Output the [X, Y] coordinate of the center of the cell containing the given text.  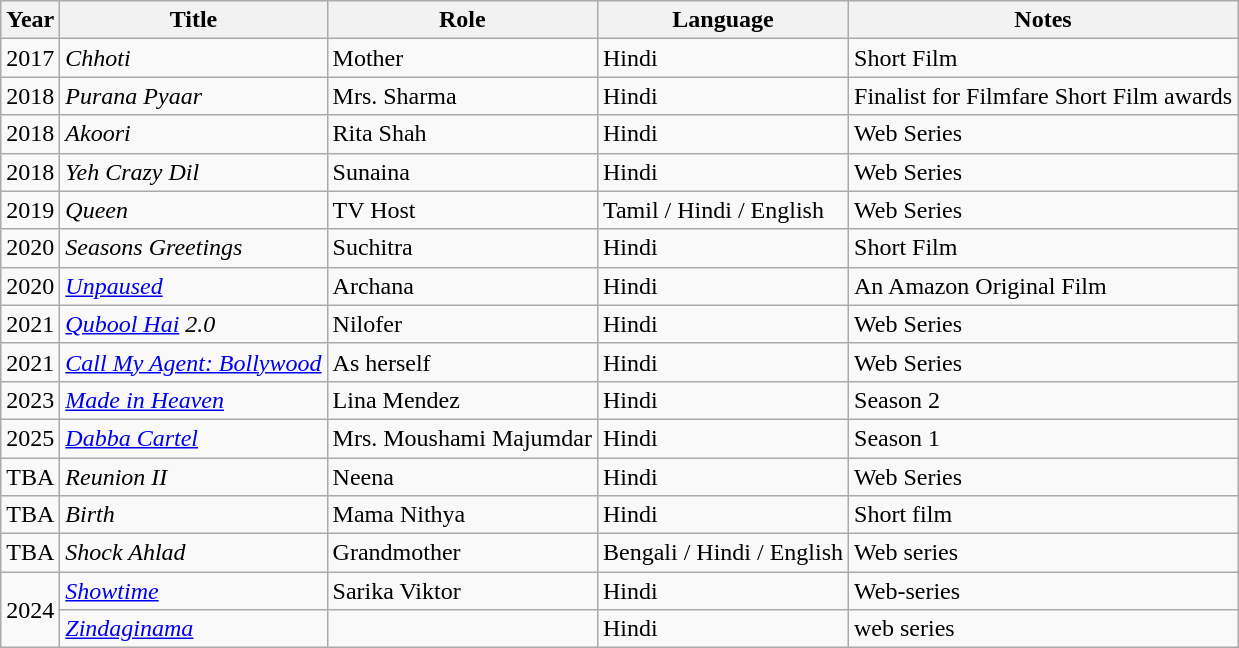
Yeh Crazy Dil [194, 172]
Season 2 [1044, 400]
Dabba Cartel [194, 438]
web series [1044, 629]
Call My Agent: Bollywood [194, 362]
Sunaina [462, 172]
Queen [194, 210]
Purana Pyaar [194, 96]
Nilofer [462, 324]
As herself [462, 362]
Showtime [194, 591]
2023 [30, 400]
Chhoti [194, 58]
Rita Shah [462, 134]
Bengali / Hindi / English [722, 553]
Sarika Viktor [462, 591]
Title [194, 20]
TV Host [462, 210]
Language [722, 20]
Web series [1044, 553]
2019 [30, 210]
Mrs. Moushami Majumdar [462, 438]
An Amazon Original Film [1044, 286]
Neena [462, 477]
2025 [30, 438]
Birth [194, 515]
Shock Ahlad [194, 553]
Grandmother [462, 553]
Lina Mendez [462, 400]
Reunion II [194, 477]
Made in Heaven [194, 400]
Seasons Greetings [194, 248]
Season 1 [1044, 438]
Zindaginama [194, 629]
Notes [1044, 20]
2024 [30, 610]
Mother [462, 58]
Finalist for Filmfare Short Film awards [1044, 96]
Archana [462, 286]
Tamil / Hindi / English [722, 210]
Web-series [1044, 591]
Year [30, 20]
Qubool Hai 2.0 [194, 324]
Short film [1044, 515]
Role [462, 20]
Mama Nithya [462, 515]
Suchitra [462, 248]
Mrs. Sharma [462, 96]
Unpaused [194, 286]
Akoori [194, 134]
2017 [30, 58]
